Search for the cell housing the specified text and yield its [x, y] center coordinate. 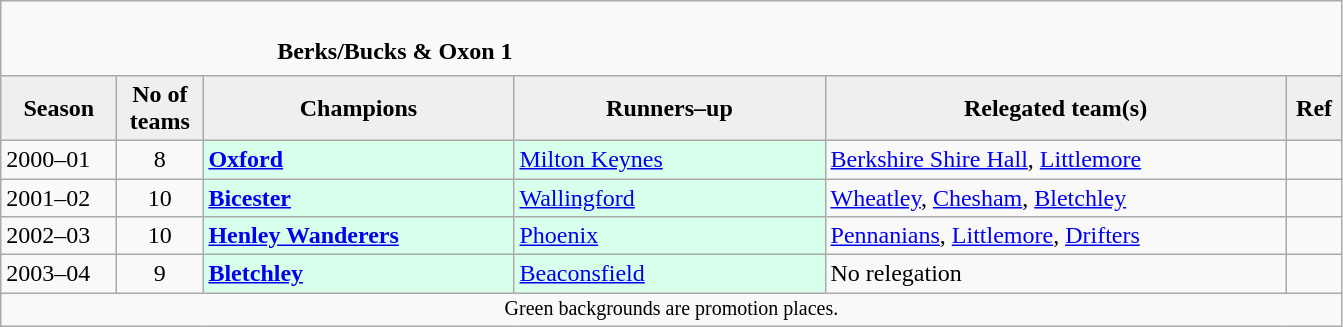
Wallingford [670, 197]
Oxford [358, 159]
Bletchley [358, 274]
Green backgrounds are promotion places. [672, 310]
Runners–up [670, 108]
2001–02 [59, 197]
Season [59, 108]
Henley Wanderers [358, 236]
2003–04 [59, 274]
9 [160, 274]
Milton Keynes [670, 159]
Relegated team(s) [1056, 108]
No of teams [160, 108]
8 [160, 159]
Pennanians, Littlemore, Drifters [1056, 236]
Beaconsfield [670, 274]
No relegation [1056, 274]
Phoenix [670, 236]
2000–01 [59, 159]
Wheatley, Chesham, Bletchley [1056, 197]
2002–03 [59, 236]
Ref [1314, 108]
Berkshire Shire Hall, Littlemore [1056, 159]
Champions [358, 108]
Bicester [358, 197]
